Pinpoint the cell where the given text exists, returning its [x, y] midpoint coordinate. 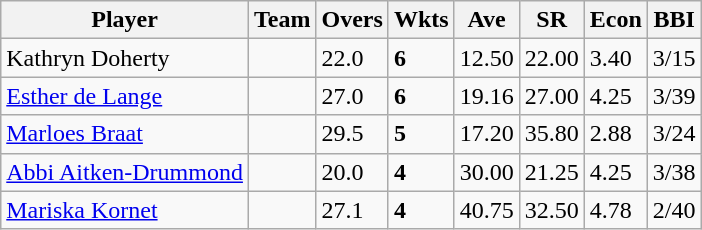
3/39 [674, 96]
BBI [674, 20]
4.78 [616, 210]
Kathryn Doherty [125, 58]
Wkts [421, 20]
Team [282, 20]
27.1 [352, 210]
40.75 [486, 210]
5 [421, 134]
Overs [352, 20]
29.5 [352, 134]
27.0 [352, 96]
Marloes Braat [125, 134]
3/38 [674, 172]
3/24 [674, 134]
Esther de Lange [125, 96]
35.80 [552, 134]
3/15 [674, 58]
32.50 [552, 210]
27.00 [552, 96]
30.00 [486, 172]
22.00 [552, 58]
Abbi Aitken-Drummond [125, 172]
12.50 [486, 58]
3.40 [616, 58]
17.20 [486, 134]
19.16 [486, 96]
22.0 [352, 58]
2.88 [616, 134]
SR [552, 20]
2/40 [674, 210]
Ave [486, 20]
21.25 [552, 172]
Player [125, 20]
20.0 [352, 172]
Econ [616, 20]
Mariska Kornet [125, 210]
